Capture the cell that displays the provided text and extract its [x, y] central coordinate. 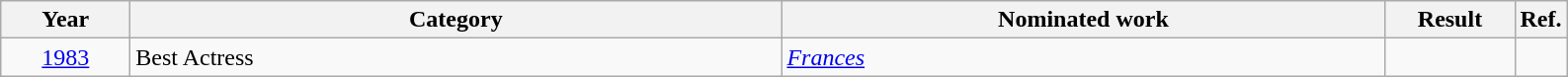
Result [1450, 20]
1983 [65, 57]
Category [456, 20]
Frances [1083, 57]
Ref. [1541, 20]
Year [65, 20]
Best Actress [456, 57]
Nominated work [1083, 20]
